Identify which cell holds the provided text, then report its [x, y] central coordinate. 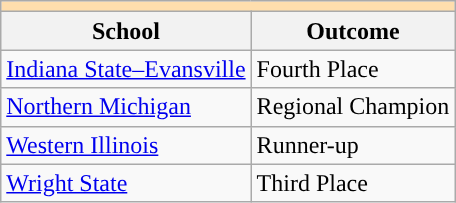
Indiana State–Evansville [126, 69]
School [126, 31]
Fourth Place [353, 69]
Third Place [353, 183]
Outcome [353, 31]
Northern Michigan [126, 107]
Western Illinois [126, 145]
Regional Champion [353, 107]
Wright State [126, 183]
Runner-up [353, 145]
